From the cell containing the given text, extract its center point as (x, y) coordinate. 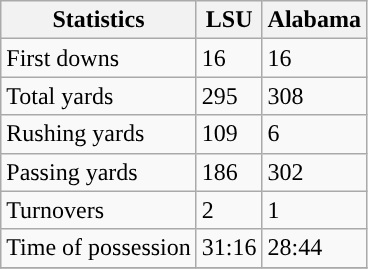
Total yards (99, 96)
6 (314, 134)
295 (229, 96)
109 (229, 134)
LSU (229, 20)
Passing yards (99, 172)
1 (314, 210)
Turnovers (99, 210)
Alabama (314, 20)
31:16 (229, 248)
28:44 (314, 248)
186 (229, 172)
2 (229, 210)
Rushing yards (99, 134)
308 (314, 96)
Statistics (99, 20)
Time of possession (99, 248)
First downs (99, 58)
302 (314, 172)
